Scan for the cell matching the given text and deliver its (X, Y) coordinate at center. 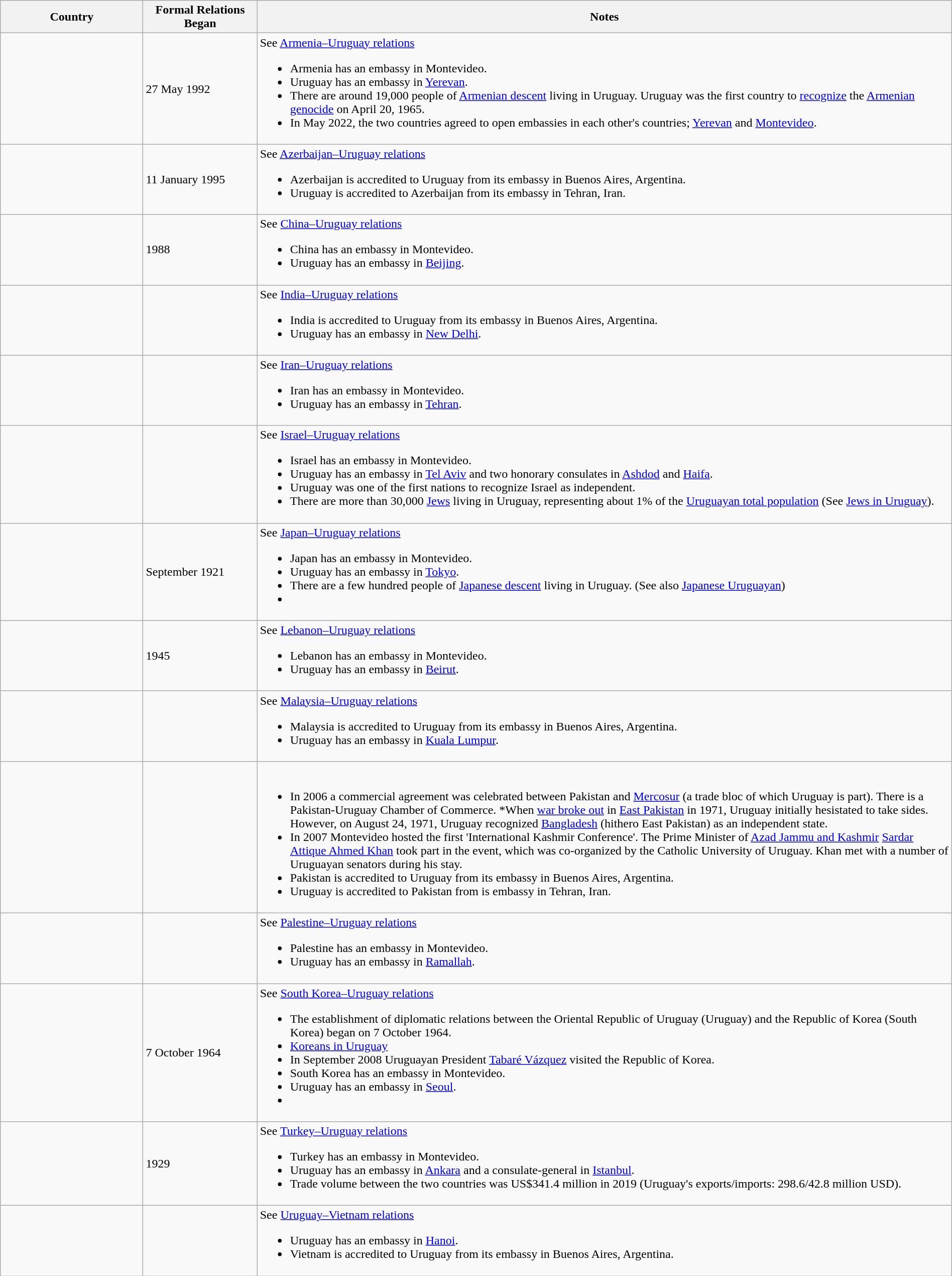
September 1921 (200, 572)
Country (72, 17)
See India–Uruguay relationsIndia is accredited to Uruguay from its embassy in Buenos Aires, Argentina.Uruguay has an embassy in New Delhi. (605, 320)
11 January 1995 (200, 179)
See China–Uruguay relationsChina has an embassy in Montevideo.Uruguay has an embassy in Beijing. (605, 250)
See Lebanon–Uruguay relationsLebanon has an embassy in Montevideo.Uruguay has an embassy in Beirut. (605, 656)
1988 (200, 250)
See Iran–Uruguay relationsIran has an embassy in Montevideo.Uruguay has an embassy in Tehran. (605, 390)
1929 (200, 1163)
27 May 1992 (200, 88)
Notes (605, 17)
Formal Relations Began (200, 17)
1945 (200, 656)
See Malaysia–Uruguay relationsMalaysia is accredited to Uruguay from its embassy in Buenos Aires, Argentina.Uruguay has an embassy in Kuala Lumpur. (605, 726)
See Palestine–Uruguay relationsPalestine has an embassy in Montevideo.Uruguay has an embassy in Ramallah. (605, 948)
7 October 1964 (200, 1053)
See Uruguay–Vietnam relationsUruguay has an embassy in Hanoi.Vietnam is accredited to Uruguay from its embassy in Buenos Aires, Argentina. (605, 1241)
